Locate the cell with the specified text and output its [x, y] center coordinate. 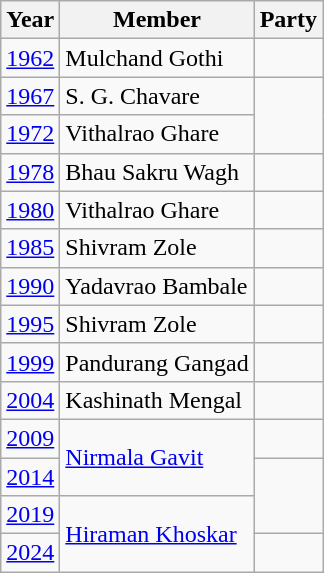
1967 [30, 96]
1962 [30, 58]
Mulchand Gothi [157, 58]
Member [157, 20]
2004 [30, 400]
2014 [30, 477]
S. G. Chavare [157, 96]
1995 [30, 324]
2019 [30, 515]
1990 [30, 286]
Hiraman Khoskar [157, 534]
2009 [30, 438]
Bhau Sakru Wagh [157, 172]
1980 [30, 210]
Kashinath Mengal [157, 400]
1972 [30, 134]
Pandurang Gangad [157, 362]
1985 [30, 248]
Year [30, 20]
1999 [30, 362]
2024 [30, 553]
1978 [30, 172]
Nirmala Gavit [157, 457]
Party [288, 20]
Yadavrao Bambale [157, 286]
